Output the [x, y] coordinate of the center of the cell containing the given text.  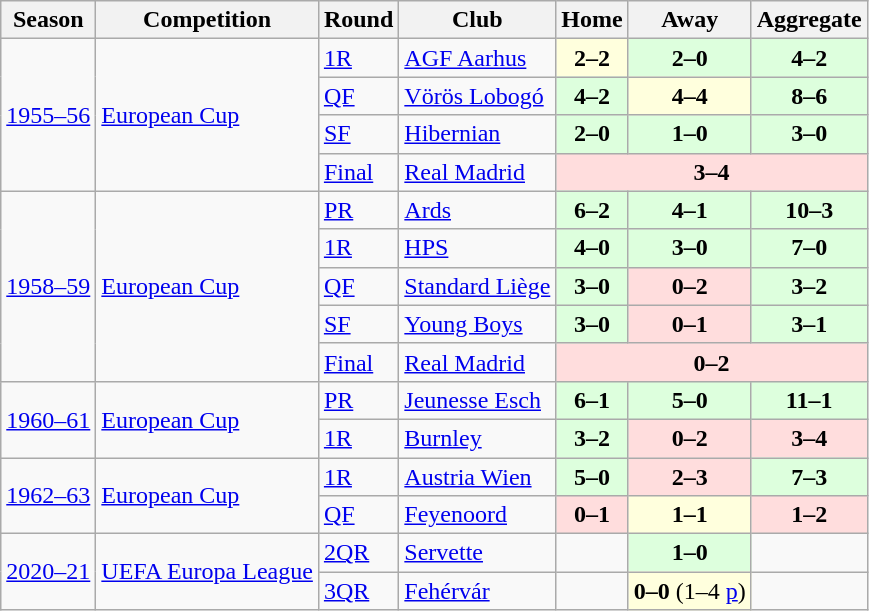
8–6 [809, 96]
3–1 [809, 324]
UEFA Europa League [208, 572]
Home [592, 20]
4–1 [690, 210]
1–1 [690, 515]
1960–61 [48, 419]
Servette [478, 553]
Aggregate [809, 20]
Austria Wien [478, 477]
7–3 [809, 477]
6–2 [592, 210]
Away [690, 20]
0–0 (1–4 p) [690, 591]
7–0 [809, 248]
Round [358, 20]
11–1 [809, 400]
4–4 [690, 96]
Jeunesse Esch [478, 400]
Standard Liège [478, 286]
1–2 [809, 515]
2QR [358, 553]
Feyenoord [478, 515]
1958–59 [48, 286]
Season [48, 20]
4–0 [592, 248]
Club [478, 20]
Vörös Lobogó [478, 96]
Burnley [478, 438]
Competition [208, 20]
2–3 [690, 477]
10–3 [809, 210]
AGF Aarhus [478, 58]
Young Boys [478, 324]
1955–56 [48, 115]
1962–63 [48, 496]
6–1 [592, 400]
Ards [478, 210]
2–2 [592, 58]
Hibernian [478, 134]
2020–21 [48, 572]
Fehérvár [478, 591]
HPS [478, 248]
3QR [358, 591]
